Find where the given text appears and provide that cell's center as (x, y) coordinate. 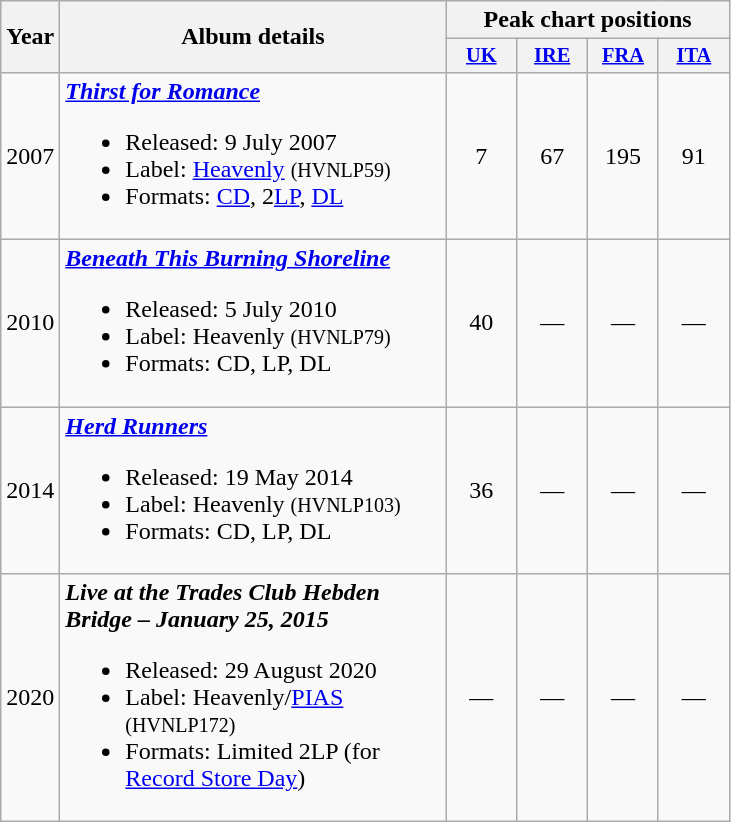
7 (482, 156)
UK (482, 56)
Peak chart positions (588, 20)
Album details (253, 37)
FRA (624, 56)
2014 (30, 490)
Beneath This Burning ShorelineReleased: 5 July 2010Label: Heavenly (HVNLP79)Formats: CD, LP, DL (253, 324)
2020 (30, 698)
ITA (694, 56)
Herd RunnersReleased: 19 May 2014Label: Heavenly (HVNLP103)Formats: CD, LP, DL (253, 490)
Thirst for RomanceReleased: 9 July 2007Label: Heavenly (HVNLP59)Formats: CD, 2LP, DL (253, 156)
IRE (552, 56)
67 (552, 156)
40 (482, 324)
Year (30, 37)
36 (482, 490)
2007 (30, 156)
91 (694, 156)
2010 (30, 324)
195 (624, 156)
